Output the (X, Y) coordinate of the center of the cell containing the given text.  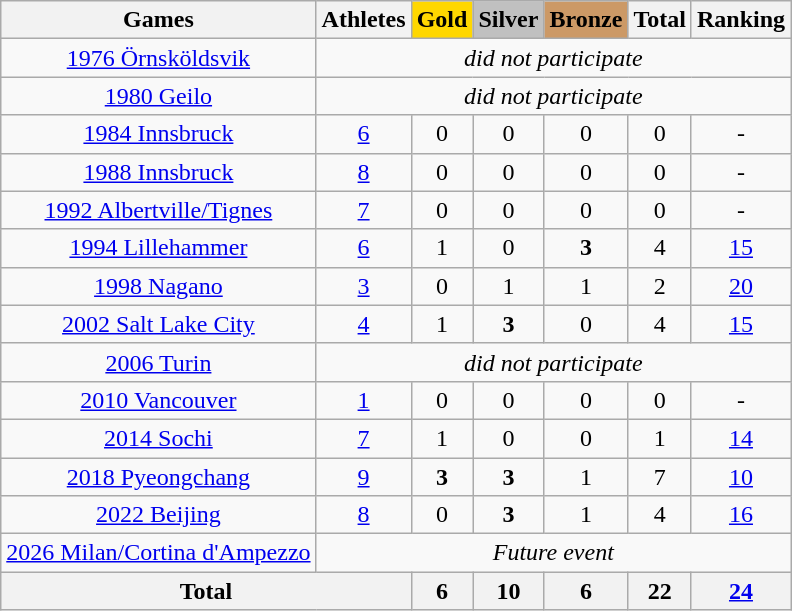
2 (660, 286)
24 (740, 591)
Silver (508, 20)
22 (660, 591)
2006 Turin (158, 362)
Athletes (364, 20)
Future event (553, 553)
1988 Innsbruck (158, 172)
20 (740, 286)
1984 Innsbruck (158, 134)
1994 Lillehammer (158, 248)
16 (740, 515)
2018 Pyeongchang (158, 477)
Ranking (740, 20)
Gold (442, 20)
2002 Salt Lake City (158, 324)
1992 Albertville/Tignes (158, 210)
1980 Geilo (158, 96)
2010 Vancouver (158, 400)
1976 Örnsköldsvik (158, 58)
9 (364, 477)
2014 Sochi (158, 438)
Bronze (586, 20)
1998 Nagano (158, 286)
14 (740, 438)
Games (158, 20)
2022 Beijing (158, 515)
2026 Milan/Cortina d'Ampezzo (158, 553)
